Provide the (x, y) coordinate of the cell's center where the given text is located.  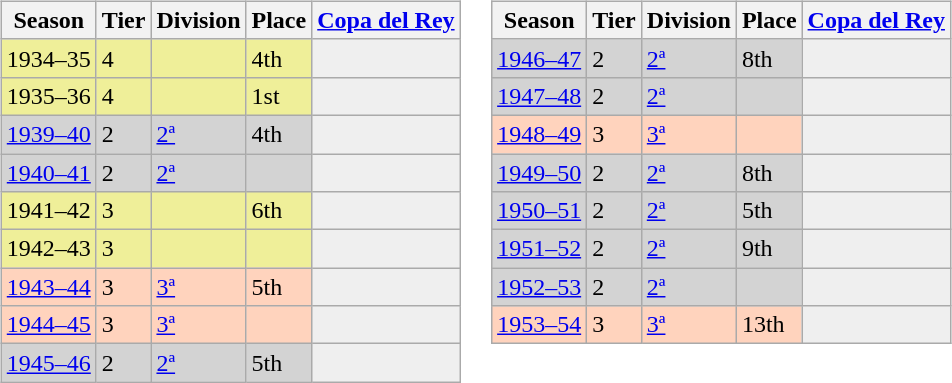
1st (279, 96)
1934–35 (48, 58)
9th (769, 249)
13th (769, 325)
1944–45 (48, 325)
1947–48 (540, 96)
1941–42 (48, 211)
1945–46 (48, 363)
1943–44 (48, 287)
1946–47 (540, 58)
1935–36 (48, 96)
1948–49 (540, 134)
1952–53 (540, 287)
1951–52 (540, 249)
1953–54 (540, 325)
1950–51 (540, 211)
1939–40 (48, 134)
1949–50 (540, 173)
1940–41 (48, 173)
1942–43 (48, 249)
6th (279, 211)
